From the cell containing the given text, extract its center point as [x, y] coordinate. 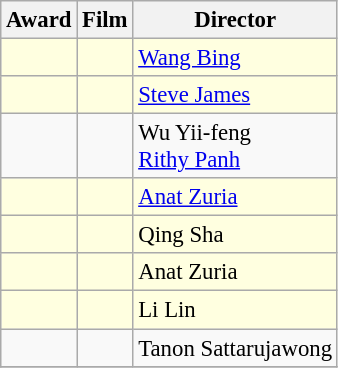
Director [235, 20]
Film [105, 20]
Li Lin [235, 310]
Tanon Sattarujawong [235, 348]
Wang Bing [235, 58]
Award [39, 20]
Qing Sha [235, 235]
Wu Yii-feng Rithy Panh [235, 146]
Steve James [235, 95]
